Identify which cell holds the provided text, then report its (X, Y) central coordinate. 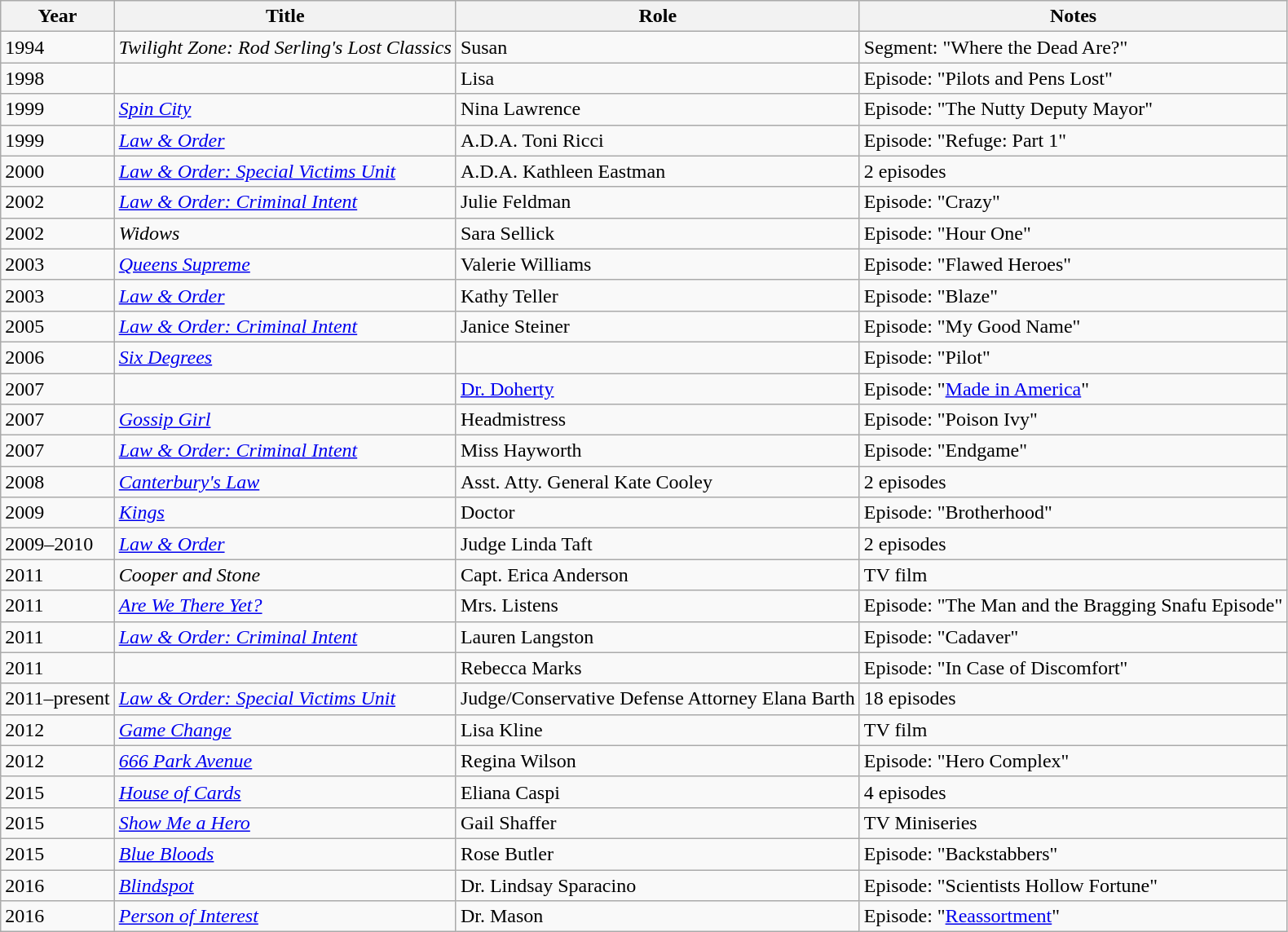
Episode: "Pilot" (1073, 357)
Episode: "Endgame" (1073, 451)
Show Me a Hero (285, 823)
4 episodes (1073, 792)
Capt. Erica Anderson (657, 575)
Mrs. Listens (657, 606)
Blue Bloods (285, 854)
18 episodes (1073, 699)
Episode: "Scientists Hollow Fortune" (1073, 885)
Year (57, 16)
Nina Lawrence (657, 109)
Judge/Conservative Defense Attorney Elana Barth (657, 699)
House of Cards (285, 792)
2009–2010 (57, 544)
Kings (285, 513)
Dr. Doherty (657, 389)
Six Degrees (285, 357)
Are We There Yet? (285, 606)
Role (657, 16)
Episode: "Hour One" (1073, 233)
Segment: "Where the Dead Are?" (1073, 47)
1998 (57, 78)
Episode: "The Nutty Deputy Mayor" (1073, 109)
Susan (657, 47)
Episode: "Refuge: Part 1" (1073, 140)
Rose Butler (657, 854)
A.D.A. Toni Ricci (657, 140)
Notes (1073, 16)
2009 (57, 513)
Cooper and Stone (285, 575)
Sara Sellick (657, 233)
Blindspot (285, 885)
Spin City (285, 109)
Valerie Williams (657, 264)
Gossip Girl (285, 420)
Miss Hayworth (657, 451)
Title (285, 16)
2005 (57, 326)
Episode: "The Man and the Bragging Snafu Episode" (1073, 606)
Widows (285, 233)
Person of Interest (285, 917)
Twilight Zone: Rod Serling's Lost Classics (285, 47)
Canterbury's Law (285, 482)
Kathy Teller (657, 295)
2008 (57, 482)
2011–present (57, 699)
Lauren Langston (657, 637)
Rebecca Marks (657, 668)
Dr. Lindsay Sparacino (657, 885)
2006 (57, 357)
Episode: "In Case of Discomfort" (1073, 668)
Eliana Caspi (657, 792)
Julie Feldman (657, 202)
Lisa (657, 78)
Game Change (285, 730)
666 Park Avenue (285, 761)
Judge Linda Taft (657, 544)
Dr. Mason (657, 917)
Janice Steiner (657, 326)
Episode: "Poison Ivy" (1073, 420)
Episode: "Flawed Heroes" (1073, 264)
Episode: "Pilots and Pens Lost" (1073, 78)
Asst. Atty. General Kate Cooley (657, 482)
Regina Wilson (657, 761)
1994 (57, 47)
Episode: "Made in America" (1073, 389)
Doctor (657, 513)
Episode: "Cadaver" (1073, 637)
Lisa Kline (657, 730)
Episode: "Brotherhood" (1073, 513)
A.D.A. Kathleen Eastman (657, 171)
Episode: "Crazy" (1073, 202)
Episode: "Blaze" (1073, 295)
Gail Shaffer (657, 823)
Episode: "Reassortment" (1073, 917)
Headmistress (657, 420)
Episode: "Hero Complex" (1073, 761)
TV Miniseries (1073, 823)
Queens Supreme (285, 264)
Episode: "Backstabbers" (1073, 854)
2000 (57, 171)
Episode: "My Good Name" (1073, 326)
